Find where the given text appears and provide that cell's center as [X, Y] coordinate. 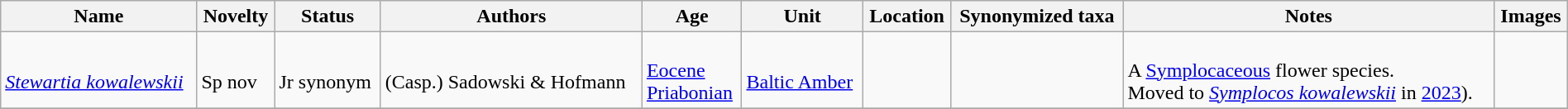
Location [906, 17]
Notes [1308, 17]
(Casp.) Sadowski & Hofmann [511, 70]
Novelty [236, 17]
Status [327, 17]
Unit [802, 17]
Authors [511, 17]
Age [691, 17]
Images [1532, 17]
Name [99, 17]
A Symplocaceous flower species. Moved to Symplocos kowalewskii in 2023). [1308, 70]
Jr synonym [327, 70]
Baltic Amber [802, 70]
Synonymized taxa [1037, 17]
Stewartia kowalewskii [99, 70]
Sp nov [236, 70]
EocenePriabonian [691, 70]
